Provide the (X, Y) coordinate of the cell's center where the given text is located.  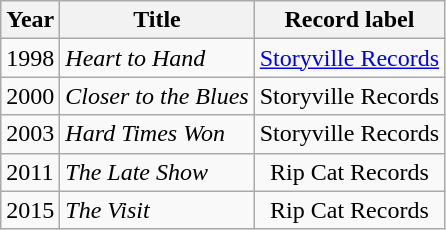
2003 (30, 134)
2015 (30, 210)
Record label (349, 20)
The Visit (157, 210)
Hard Times Won (157, 134)
Closer to the Blues (157, 96)
2011 (30, 172)
Heart to Hand (157, 58)
Year (30, 20)
Title (157, 20)
2000 (30, 96)
1998 (30, 58)
The Late Show (157, 172)
